Scan for the cell matching the given text and deliver its [X, Y] coordinate at center. 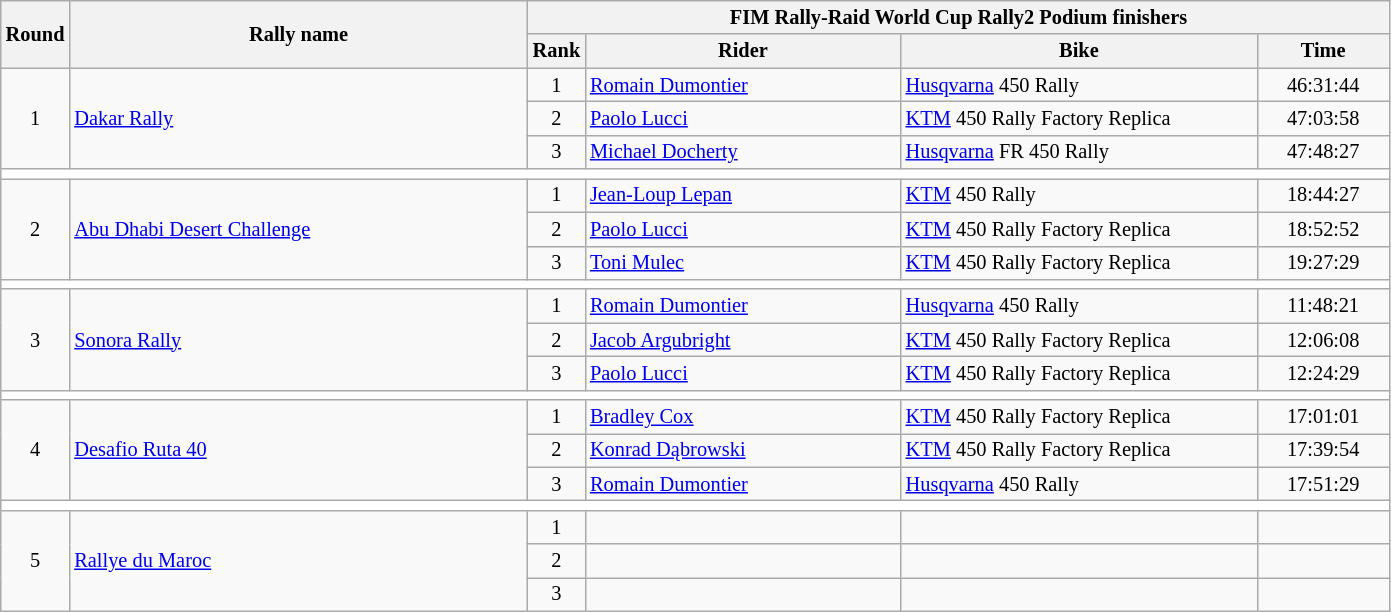
11:48:21 [1323, 306]
12:24:29 [1323, 373]
Bike [1079, 51]
Rider [743, 51]
Rank [556, 51]
18:44:27 [1323, 195]
FIM Rally-Raid World Cup Rally2 Podium finishers [958, 17]
4 [36, 450]
Toni Mulec [743, 263]
Round [36, 34]
Desafio Ruta 40 [298, 450]
19:27:29 [1323, 263]
KTM 450 Rally [1079, 195]
17:51:29 [1323, 484]
Jean-Loup Lepan [743, 195]
Abu Dhabi Desert Challenge [298, 228]
Konrad Dąbrowski [743, 450]
5 [36, 560]
18:52:52 [1323, 229]
46:31:44 [1323, 85]
Jacob Argubright [743, 340]
47:03:58 [1323, 118]
17:39:54 [1323, 450]
Dakar Rally [298, 118]
Rally name [298, 34]
Sonora Rally [298, 340]
Rallye du Maroc [298, 560]
Michael Docherty [743, 152]
Time [1323, 51]
12:06:08 [1323, 340]
17:01:01 [1323, 417]
47:48:27 [1323, 152]
Husqvarna FR 450 Rally [1079, 152]
Bradley Cox [743, 417]
